Extract the [x, y] coordinate from the center of the cell holding the provided text.  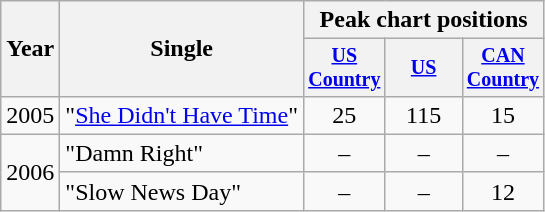
"Slow News Day" [182, 191]
2005 [30, 115]
115 [424, 115]
Single [182, 49]
"Damn Right" [182, 153]
2006 [30, 172]
15 [503, 115]
12 [503, 191]
Peak chart positions [423, 20]
"She Didn't Have Time" [182, 115]
US [424, 68]
25 [344, 115]
Year [30, 49]
US Country [344, 68]
CAN Country [503, 68]
